Pinpoint the cell where the given text exists, returning its (X, Y) midpoint coordinate. 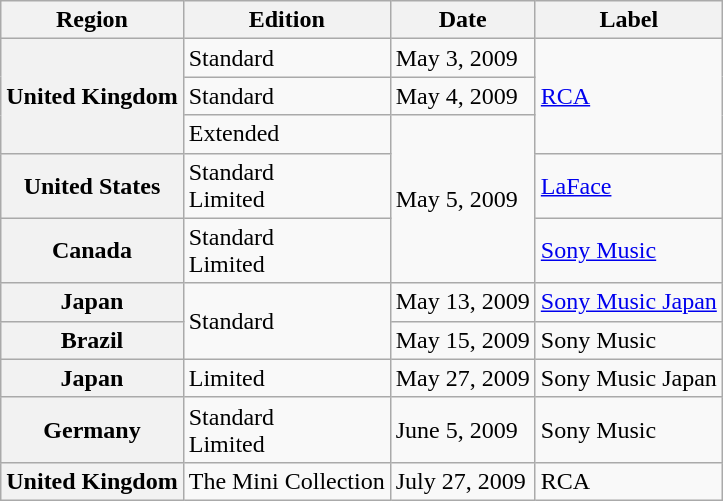
May 4, 2009 (462, 96)
May 27, 2009 (462, 378)
Edition (286, 20)
Brazil (92, 340)
Extended (286, 134)
May 13, 2009 (462, 302)
Label (628, 20)
LaFace (628, 186)
Date (462, 20)
United States (92, 186)
Germany (92, 430)
Canada (92, 250)
July 27, 2009 (462, 481)
Region (92, 20)
May 5, 2009 (462, 199)
The Mini Collection (286, 481)
Limited (286, 378)
May 3, 2009 (462, 58)
May 15, 2009 (462, 340)
June 5, 2009 (462, 430)
